Locate the cell with the specified text and output its [x, y] center coordinate. 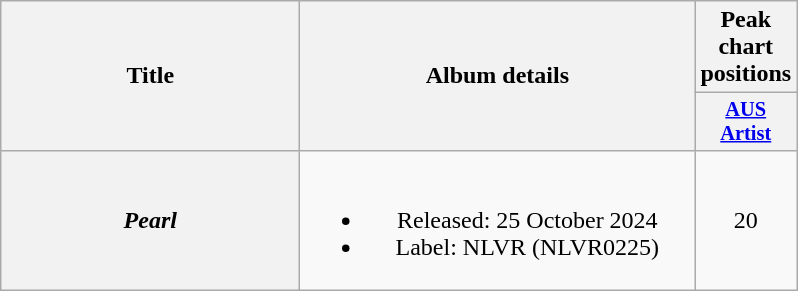
Pearl [150, 220]
Album details [498, 76]
Released: 25 October 2024Label: NLVR (NLVR0225) [498, 220]
AUSArtist [746, 122]
Peak chartpositions [746, 47]
20 [746, 220]
Title [150, 76]
